Output the [x, y] coordinate of the center of the cell containing the given text.  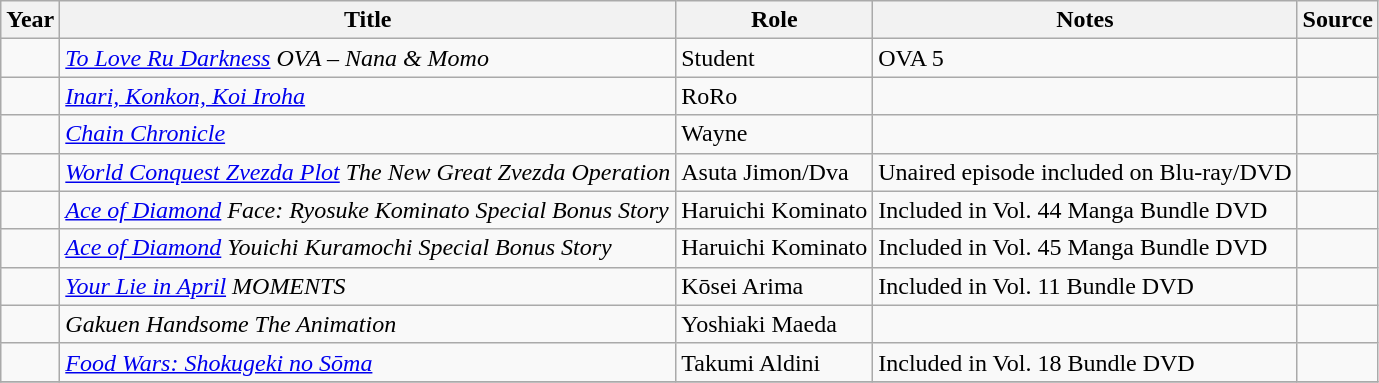
Inari, Konkon, Koi Iroha [368, 96]
Included in Vol. 44 Manga Bundle DVD [1085, 210]
Your Lie in April MOMENTS [368, 286]
Role [774, 20]
Kōsei Arima [774, 286]
Food Wars: Shokugeki no Sōma [368, 362]
Included in Vol. 11 Bundle DVD [1085, 286]
Included in Vol. 45 Manga Bundle DVD [1085, 248]
Takumi Aldini [774, 362]
Asuta Jimon/Dva [774, 172]
OVA 5 [1085, 58]
Yoshiaki Maeda [774, 324]
Source [1338, 20]
Student [774, 58]
To Love Ru Darkness OVA – Nana & Momo [368, 58]
Unaired episode included on Blu-ray/DVD [1085, 172]
Ace of Diamond Face: Ryosuke Kominato Special Bonus Story [368, 210]
Chain Chronicle [368, 134]
Year [30, 20]
Notes [1085, 20]
Wayne [774, 134]
World Conquest Zvezda Plot The New Great Zvezda Operation [368, 172]
Gakuen Handsome The Animation [368, 324]
RoRo [774, 96]
Ace of Diamond Youichi Kuramochi Special Bonus Story [368, 248]
Included in Vol. 18 Bundle DVD [1085, 362]
Title [368, 20]
